Pinpoint the cell where the given text exists, returning its [X, Y] midpoint coordinate. 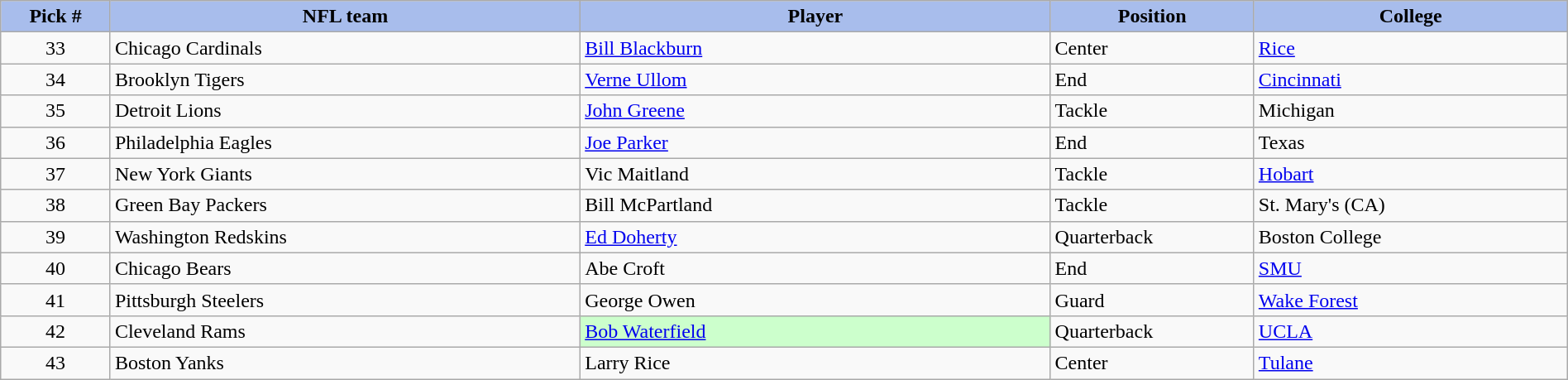
Michigan [1411, 111]
41 [56, 300]
George Owen [815, 300]
New York Giants [345, 174]
35 [56, 111]
Bob Waterfield [815, 331]
Wake Forest [1411, 300]
Position [1152, 17]
38 [56, 205]
Pittsburgh Steelers [345, 300]
Cleveland Rams [345, 331]
37 [56, 174]
Detroit Lions [345, 111]
42 [56, 331]
Chicago Bears [345, 268]
Boston Yanks [345, 363]
Hobart [1411, 174]
36 [56, 142]
Player [815, 17]
Philadelphia Eagles [345, 142]
Boston College [1411, 237]
St. Mary's (CA) [1411, 205]
Vic Maitland [815, 174]
39 [56, 237]
Verne Ullom [815, 79]
Tulane [1411, 363]
Chicago Cardinals [345, 48]
33 [56, 48]
Joe Parker [815, 142]
Green Bay Packers [345, 205]
Rice [1411, 48]
Pick # [56, 17]
34 [56, 79]
Larry Rice [815, 363]
Guard [1152, 300]
40 [56, 268]
Washington Redskins [345, 237]
Bill Blackburn [815, 48]
Texas [1411, 142]
UCLA [1411, 331]
Ed Doherty [815, 237]
John Greene [815, 111]
Bill McPartland [815, 205]
Brooklyn Tigers [345, 79]
NFL team [345, 17]
Abe Croft [815, 268]
College [1411, 17]
SMU [1411, 268]
Cincinnati [1411, 79]
43 [56, 363]
